Identify which cell holds the provided text, then report its (X, Y) central coordinate. 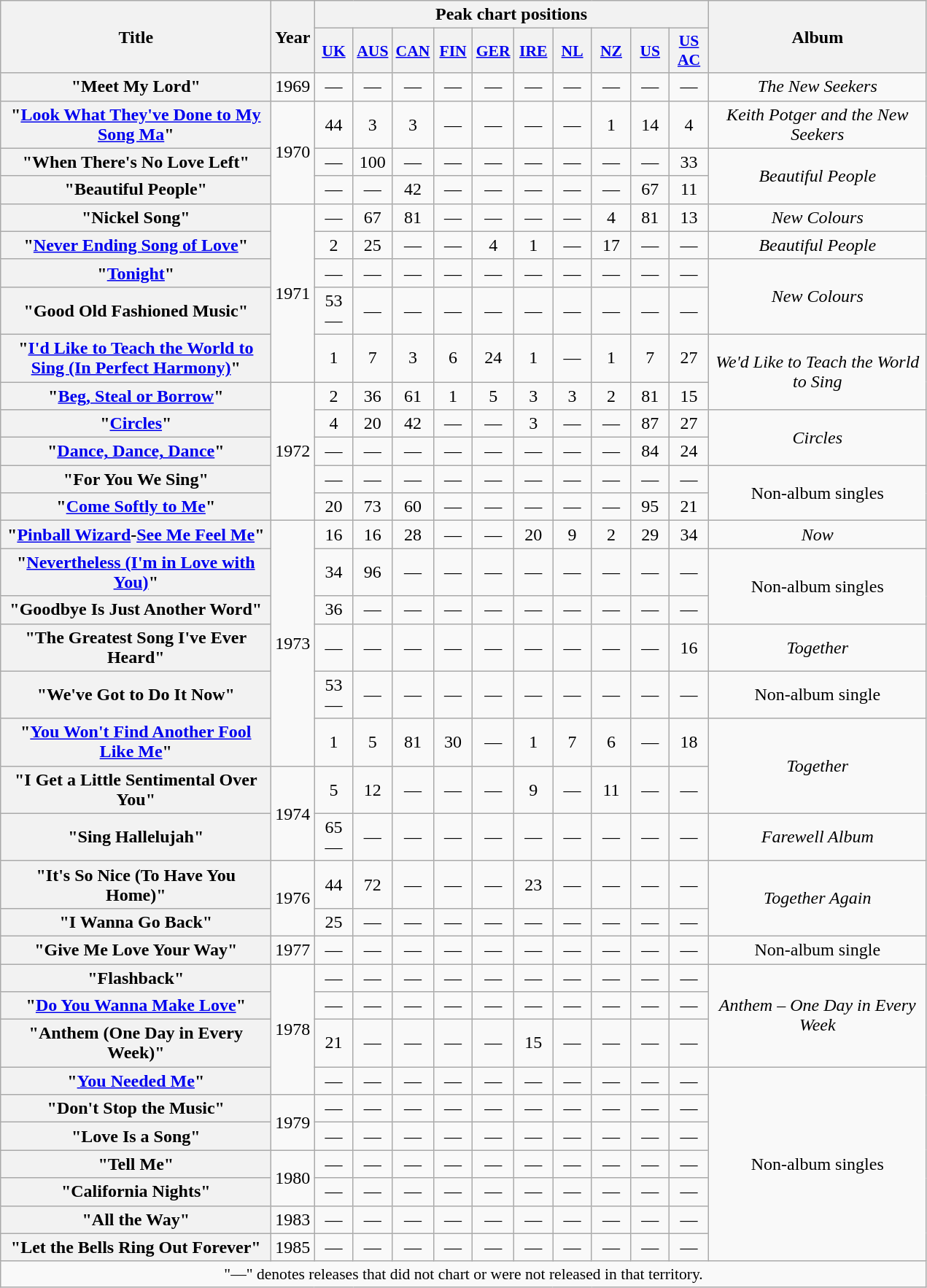
1971 (293, 292)
"Love Is a Song" (136, 1136)
GER (493, 51)
73 (372, 507)
60 (413, 507)
12 (372, 789)
"Look What They've Done to My Song Ma" (136, 124)
"Beautiful People" (136, 190)
Peak chart positions (511, 15)
"Do You Wanna Make Love" (136, 1006)
"For You We Sing" (136, 479)
18 (689, 742)
Circles (817, 438)
61 (413, 396)
Album (817, 36)
"Circles" (136, 424)
84 (651, 451)
1977 (293, 950)
"The Greatest Song I've Ever Heard" (136, 648)
30 (452, 742)
"I'd Like to Teach the World to Sing (In Perfect Harmony)" (136, 357)
33 (689, 162)
"Pinball Wizard-See Me Feel Me" (136, 535)
The New Seekers (817, 87)
"Dance, Dance, Dance" (136, 451)
1979 (293, 1122)
"I Wanna Go Back" (136, 922)
"Nickel Song" (136, 217)
"—" denotes releases that did not chart or were not released in that territory. (464, 1274)
We'd Like to Teach the World to Sing (817, 372)
"Beg, Steal or Borrow" (136, 396)
FIN (452, 51)
"Give Me Love Your Way" (136, 950)
"Don't Stop the Music" (136, 1109)
"Tonight" (136, 273)
14 (651, 124)
23 (534, 884)
Title (136, 36)
17 (611, 245)
Year (293, 36)
Farewell Album (817, 837)
"Meet My Lord" (136, 87)
"All the Way" (136, 1219)
1970 (293, 152)
1983 (293, 1219)
US (651, 51)
13 (689, 217)
"California Nights" (136, 1192)
1978 (293, 1030)
"Nevertheless (I'm in Love with You)" (136, 572)
96 (372, 572)
28 (413, 535)
65— (334, 837)
72 (372, 884)
1973 (293, 643)
Keith Potger and the New Seekers (817, 124)
UK (334, 51)
"When There's No Love Left" (136, 162)
Together Again (817, 899)
AUS (372, 51)
95 (651, 507)
US AC (689, 51)
"Anthem (One Day in Every Week)" (136, 1043)
Now (817, 535)
1969 (293, 87)
"Let the Bells Ring Out Forever" (136, 1247)
"Tell Me" (136, 1164)
1980 (293, 1178)
87 (651, 424)
"We've Got to Do It Now" (136, 694)
"Good Old Fashioned Music" (136, 311)
NZ (611, 51)
1985 (293, 1247)
Anthem – One Day in Every Week (817, 1015)
29 (651, 535)
"Come Softly to Me" (136, 507)
IRE (534, 51)
100 (372, 162)
"I Get a Little Sentimental Over You" (136, 789)
"It's So Nice (To Have You Home)" (136, 884)
"You Needed Me" (136, 1081)
1972 (293, 451)
"Goodbye Is Just Another Word" (136, 610)
"You Won't Find Another Fool Like Me" (136, 742)
"Sing Hallelujah" (136, 837)
1976 (293, 899)
"Flashback" (136, 978)
CAN (413, 51)
1974 (293, 813)
NL (572, 51)
"Never Ending Song of Love" (136, 245)
